Output the [x, y] coordinate of the center of the cell containing the given text.  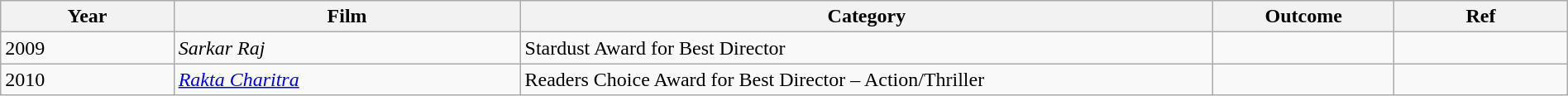
2009 [88, 48]
Category [867, 17]
Ref [1480, 17]
Readers Choice Award for Best Director – Action/Thriller [867, 79]
2010 [88, 79]
Outcome [1303, 17]
Rakta Charitra [347, 79]
Sarkar Raj [347, 48]
Stardust Award for Best Director [867, 48]
Film [347, 17]
Year [88, 17]
